From the cell containing the given text, extract its center point as (X, Y) coordinate. 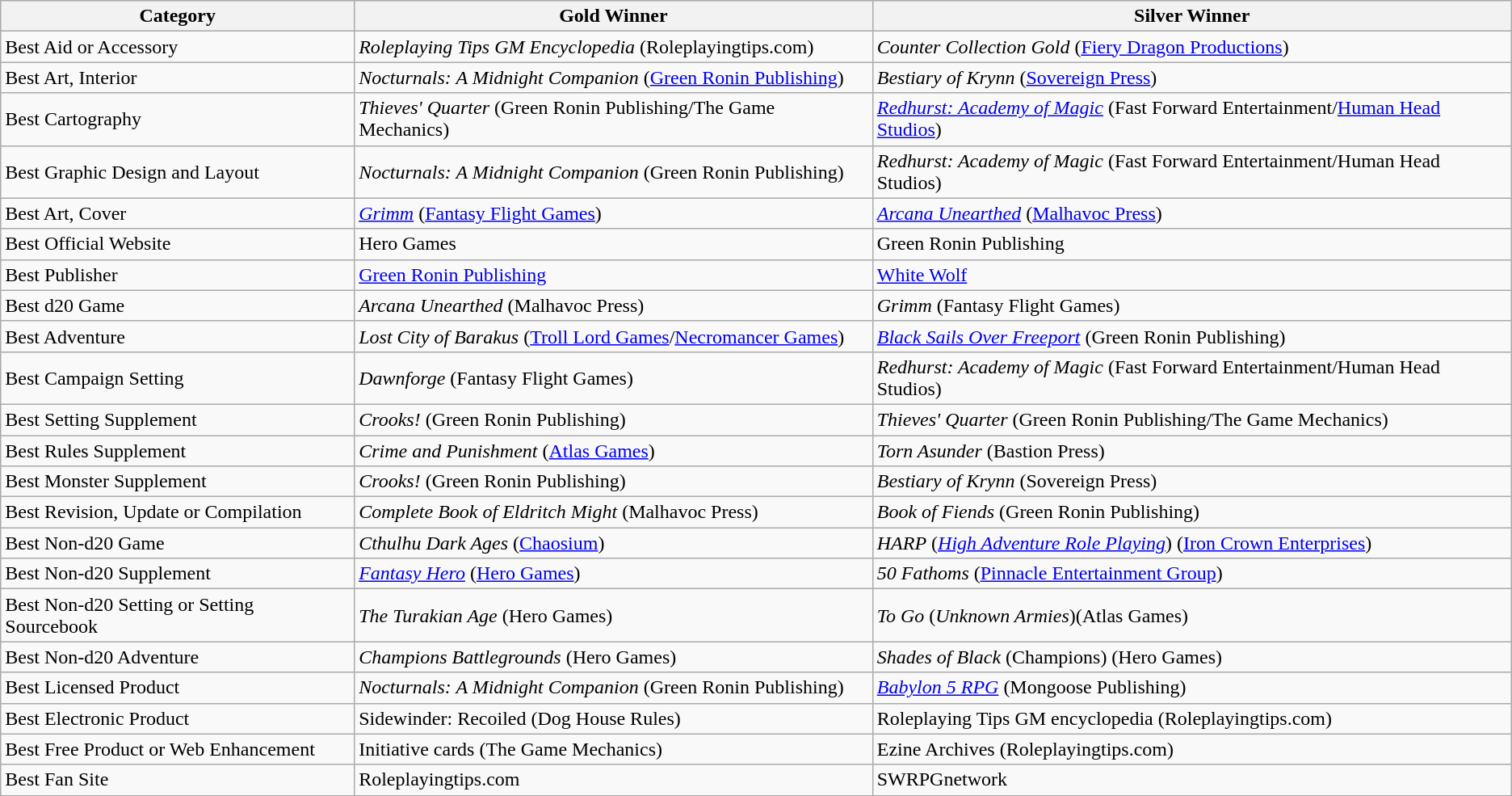
Best Official Website (178, 244)
Silver Winner (1192, 16)
SWRPGnetwork (1192, 780)
Champions Battlegrounds (Hero Games) (614, 657)
Best Non-d20 Supplement (178, 574)
To Go (Unknown Armies)(Atlas Games) (1192, 616)
Best Licensed Product (178, 688)
Best d20 Game (178, 305)
Best Publisher (178, 275)
White Wolf (1192, 275)
Best Non-d20 Game (178, 543)
Dawnforge (Fantasy Flight Games) (614, 378)
Best Rules Supplement (178, 450)
Best Adventure (178, 336)
Crime and Punishment (Atlas Games) (614, 450)
Cthulhu Dark Ages (Chaosium) (614, 543)
Best Cartography (178, 120)
Lost City of Barakus (Troll Lord Games/Necromancer Games) (614, 336)
Best Electronic Product (178, 718)
Best Fan Site (178, 780)
Best Setting Supplement (178, 419)
Best Art, Interior (178, 78)
Best Aid or Accessory (178, 47)
Gold Winner (614, 16)
HARP (High Adventure Role Playing) (Iron Crown Enterprises) (1192, 543)
Torn Asunder (Bastion Press) (1192, 450)
Sidewinder: Recoiled (Dog House Rules) (614, 718)
Roleplaying Tips GM Encyclopedia (Roleplayingtips.com) (614, 47)
Best Art, Cover (178, 213)
Complete Book of Eldritch Might (Malhavoc Press) (614, 512)
Black Sails Over Freeport (Green Ronin Publishing) (1192, 336)
Best Monster Supplement (178, 482)
Best Non-d20 Adventure (178, 657)
Fantasy Hero (Hero Games) (614, 574)
Best Revision, Update or Compilation (178, 512)
50 Fathoms (Pinnacle Entertainment Group) (1192, 574)
Roleplaying Tips GM encyclopedia (Roleplayingtips.com) (1192, 718)
Counter Collection Gold (Fiery Dragon Productions) (1192, 47)
Roleplayingtips.com (614, 780)
Best Free Product or Web Enhancement (178, 749)
Hero Games (614, 244)
Best Non-d20 Setting or Setting Sourcebook (178, 616)
The Turakian Age (Hero Games) (614, 616)
Best Campaign Setting (178, 378)
Shades of Black (Champions) (Hero Games) (1192, 657)
Best Graphic Design and Layout (178, 171)
Initiative cards (The Game Mechanics) (614, 749)
Category (178, 16)
Babylon 5 RPG (Mongoose Publishing) (1192, 688)
Ezine Archives (Roleplayingtips.com) (1192, 749)
Book of Fiends (Green Ronin Publishing) (1192, 512)
